Determine the [x, y] coordinate at the center of the cell enclosing the given text.  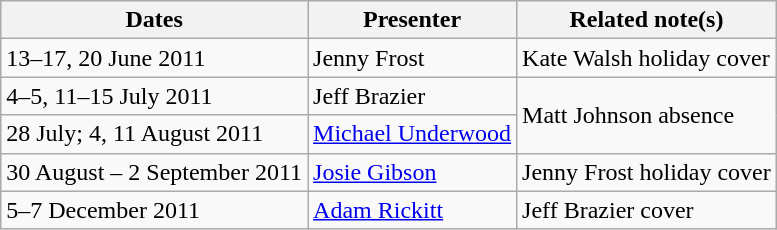
Related note(s) [647, 20]
Jenny Frost holiday cover [647, 172]
4–5, 11–15 July 2011 [154, 96]
Dates [154, 20]
Josie Gibson [412, 172]
Jeff Brazier [412, 96]
Jenny Frost [412, 58]
30 August – 2 September 2011 [154, 172]
13–17, 20 June 2011 [154, 58]
28 July; 4, 11 August 2011 [154, 134]
Jeff Brazier cover [647, 210]
Michael Underwood [412, 134]
5–7 December 2011 [154, 210]
Kate Walsh holiday cover [647, 58]
Presenter [412, 20]
Adam Rickitt [412, 210]
Matt Johnson absence [647, 115]
